Provide the [x, y] coordinate of the cell's center where the given text is located.  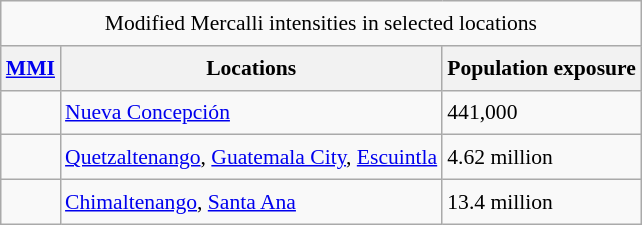
Nueva Concepción [251, 112]
MMI [30, 68]
Chimaltenango, Santa Ana [251, 202]
4.62 million [542, 158]
Population exposure [542, 68]
13.4 million [542, 202]
Modified Mercalli intensities in selected locations [321, 24]
441,000 [542, 112]
Quetzaltenango, Guatemala City, Escuintla [251, 158]
Locations [251, 68]
